Identify which cell holds the provided text, then report its (x, y) central coordinate. 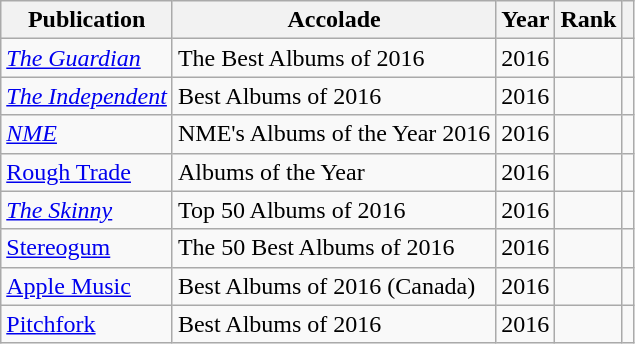
Year (526, 20)
NME (87, 134)
NME's Albums of the Year 2016 (334, 134)
Stereogum (87, 248)
The Guardian (87, 58)
Albums of the Year (334, 172)
Rank (588, 20)
Accolade (334, 20)
Apple Music (87, 286)
Pitchfork (87, 324)
Top 50 Albums of 2016 (334, 210)
The 50 Best Albums of 2016 (334, 248)
The Skinny (87, 210)
The Best Albums of 2016 (334, 58)
The Independent (87, 96)
Best Albums of 2016 (Canada) (334, 286)
Publication (87, 20)
Rough Trade (87, 172)
